Return the (x, y) coordinate for the center point of the cell that contains the specified text.  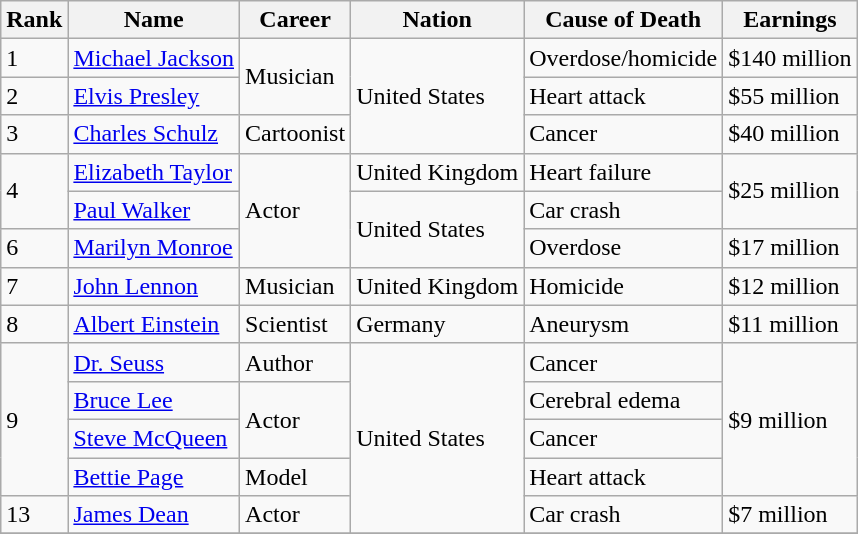
Heart failure (624, 172)
Steve McQueen (154, 438)
Elvis Presley (154, 96)
Model (296, 477)
4 (34, 191)
$17 million (790, 248)
Charles Schulz (154, 134)
$11 million (790, 324)
Overdose/homicide (624, 58)
Bruce Lee (154, 400)
James Dean (154, 515)
$40 million (790, 134)
Paul Walker (154, 210)
Cerebral edema (624, 400)
Name (154, 20)
John Lennon (154, 286)
Author (296, 362)
Elizabeth Taylor (154, 172)
Cause of Death (624, 20)
Career (296, 20)
Aneurysm (624, 324)
6 (34, 248)
Rank (34, 20)
$25 million (790, 191)
1 (34, 58)
Cartoonist (296, 134)
7 (34, 286)
2 (34, 96)
Earnings (790, 20)
$7 million (790, 515)
3 (34, 134)
13 (34, 515)
$140 million (790, 58)
Bettie Page (154, 477)
Nation (438, 20)
8 (34, 324)
Germany (438, 324)
Albert Einstein (154, 324)
Scientist (296, 324)
Dr. Seuss (154, 362)
Homicide (624, 286)
$55 million (790, 96)
Overdose (624, 248)
Michael Jackson (154, 58)
$9 million (790, 419)
$12 million (790, 286)
Marilyn Monroe (154, 248)
9 (34, 419)
